Provide the (X, Y) coordinate of the cell's center where the given text is located.  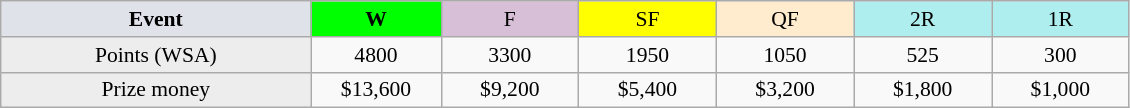
4800 (376, 55)
3300 (510, 55)
Points (WSA) (156, 55)
W (376, 19)
$9,200 (510, 90)
1950 (648, 55)
2R (923, 19)
1050 (785, 55)
$5,400 (648, 90)
$1,000 (1061, 90)
Event (156, 19)
QF (785, 19)
1R (1061, 19)
$3,200 (785, 90)
$13,600 (376, 90)
SF (648, 19)
F (510, 19)
300 (1061, 55)
Prize money (156, 90)
$1,800 (923, 90)
525 (923, 55)
